Find where the given text appears and provide that cell's center as (x, y) coordinate. 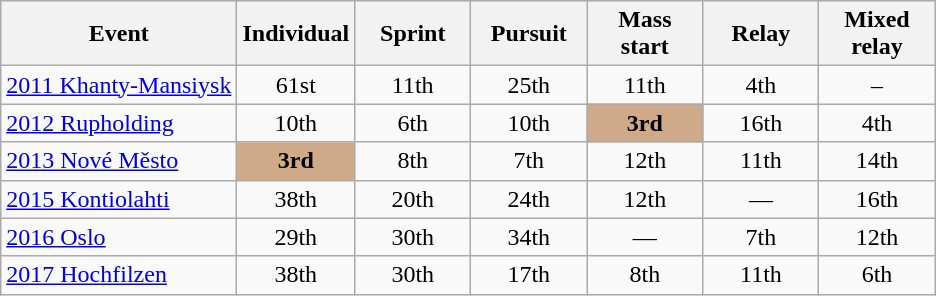
14th (877, 161)
Relay (761, 34)
20th (413, 199)
2013 Nové Město (119, 161)
2016 Oslo (119, 237)
34th (529, 237)
29th (296, 237)
Event (119, 34)
24th (529, 199)
– (877, 85)
2017 Hochfilzen (119, 275)
Individual (296, 34)
Mass start (645, 34)
Sprint (413, 34)
2012 Rupholding (119, 123)
17th (529, 275)
25th (529, 85)
2011 Khanty-Mansiysk (119, 85)
2015 Kontiolahti (119, 199)
Mixed relay (877, 34)
61st (296, 85)
Pursuit (529, 34)
